Pinpoint the cell where the given text exists, returning its (x, y) midpoint coordinate. 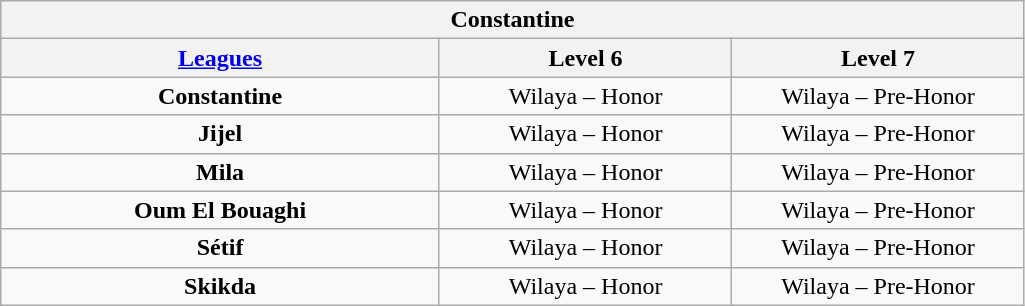
Skikda (220, 286)
Sétif (220, 248)
Leagues (220, 58)
Level 6 (585, 58)
Jijel (220, 134)
Mila (220, 172)
Oum El Bouaghi (220, 210)
Level 7 (878, 58)
